Detect which cell encompasses the target text, then output its (x, y) center coordinate. 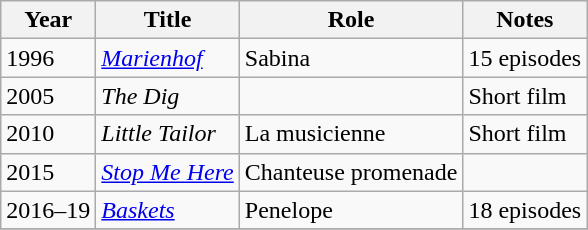
Year (48, 20)
Title (168, 20)
15 episodes (525, 58)
Notes (525, 20)
2005 (48, 96)
Sabina (351, 58)
1996 (48, 58)
Baskets (168, 210)
Little Tailor (168, 134)
Penelope (351, 210)
Marienhof (168, 58)
2010 (48, 134)
La musicienne (351, 134)
18 episodes (525, 210)
Stop Me Here (168, 172)
2016–19 (48, 210)
Chanteuse promenade (351, 172)
Role (351, 20)
The Dig (168, 96)
2015 (48, 172)
